Detect which cell encompasses the target text, then output its (x, y) center coordinate. 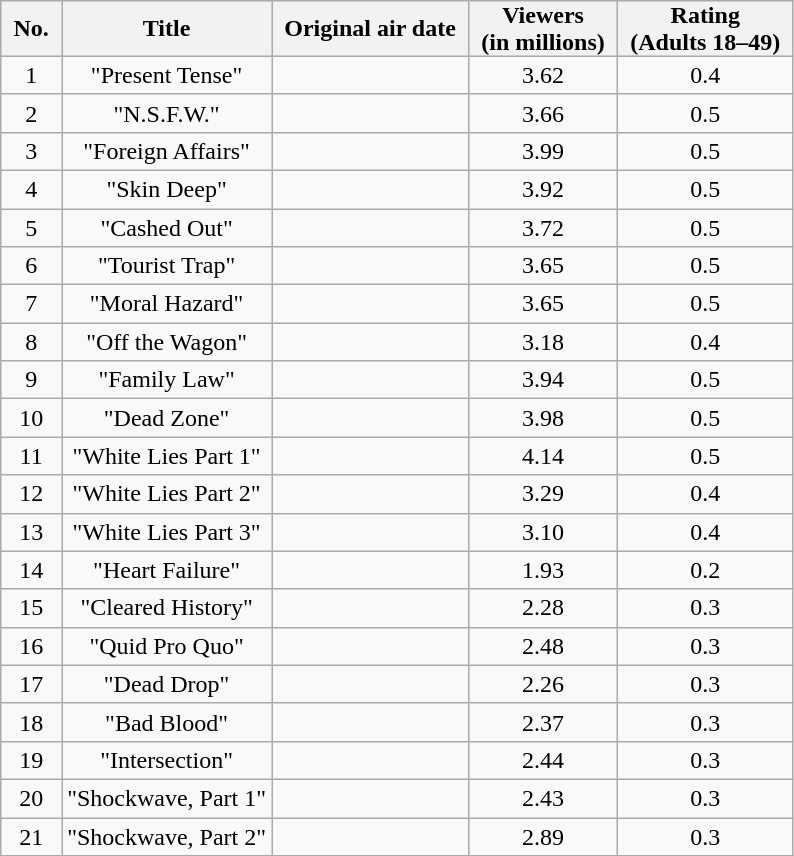
3 (32, 151)
0.2 (705, 570)
Original air date (370, 29)
"Skin Deep" (167, 189)
4 (32, 189)
1 (32, 75)
4.14 (544, 456)
20 (32, 798)
"Heart Failure" (167, 570)
"Quid Pro Quo" (167, 646)
"N.S.F.W." (167, 113)
11 (32, 456)
3.72 (544, 227)
3.98 (544, 418)
3.94 (544, 380)
8 (32, 342)
"White Lies Part 2" (167, 494)
"Shockwave, Part 1" (167, 798)
2 (32, 113)
2.43 (544, 798)
3.66 (544, 113)
18 (32, 722)
2.89 (544, 837)
2.44 (544, 760)
9 (32, 380)
"Dead Zone" (167, 418)
2.28 (544, 608)
"Dead Drop" (167, 684)
"Shockwave, Part 2" (167, 837)
"White Lies Part 1" (167, 456)
Viewers(in millions) (544, 29)
3.18 (544, 342)
10 (32, 418)
13 (32, 532)
Rating(Adults 18–49) (705, 29)
3.29 (544, 494)
No. (32, 29)
"Foreign Affairs" (167, 151)
16 (32, 646)
"Intersection" (167, 760)
6 (32, 266)
3.10 (544, 532)
7 (32, 304)
"Moral Hazard" (167, 304)
1.93 (544, 570)
3.62 (544, 75)
"Cleared History" (167, 608)
14 (32, 570)
21 (32, 837)
15 (32, 608)
2.48 (544, 646)
Title (167, 29)
12 (32, 494)
"Present Tense" (167, 75)
19 (32, 760)
3.99 (544, 151)
"Bad Blood" (167, 722)
3.92 (544, 189)
"White Lies Part 3" (167, 532)
"Off the Wagon" (167, 342)
"Tourist Trap" (167, 266)
5 (32, 227)
17 (32, 684)
"Family Law" (167, 380)
2.37 (544, 722)
2.26 (544, 684)
"Cashed Out" (167, 227)
